Scan for the cell matching the given text and deliver its (x, y) coordinate at center. 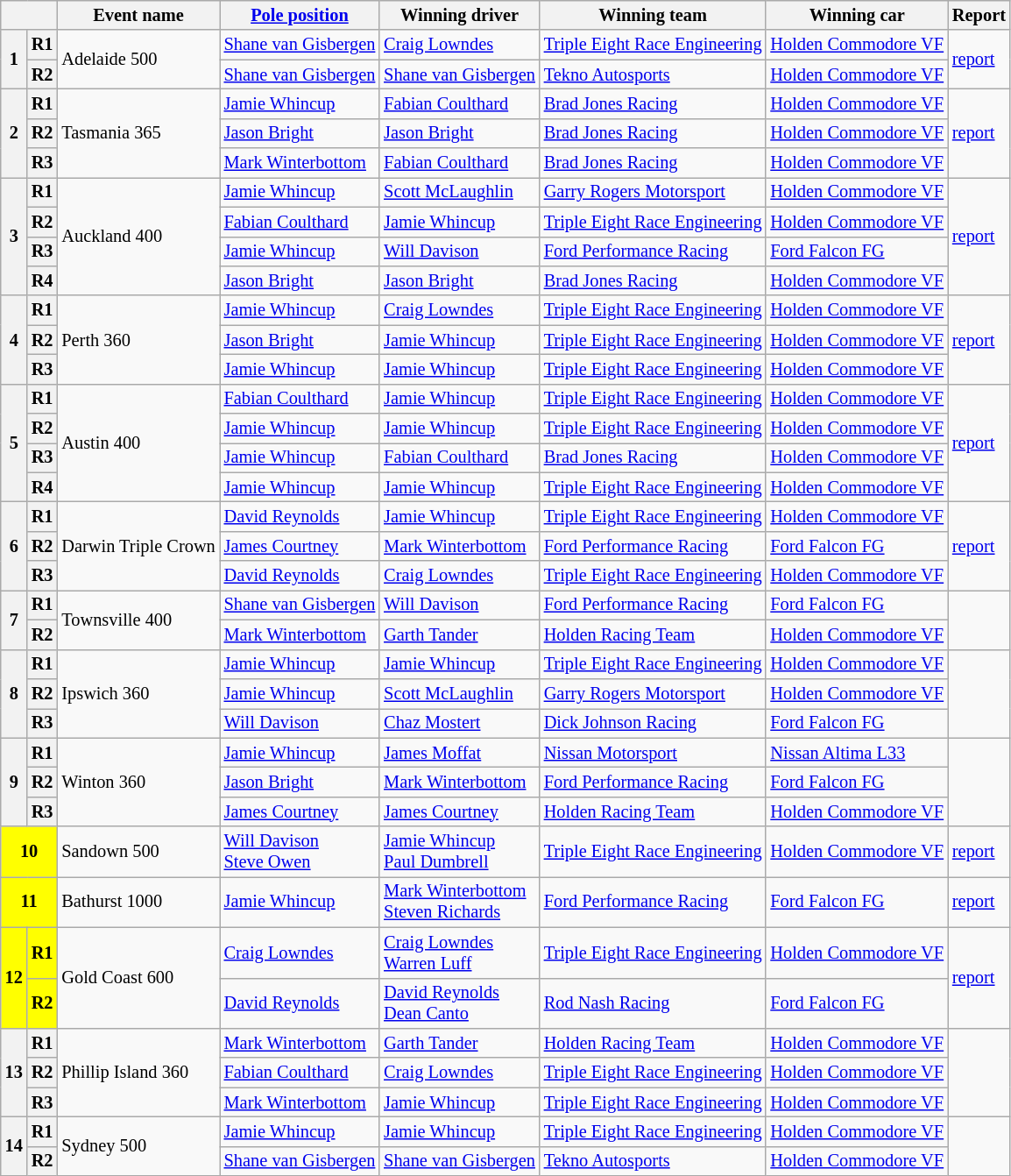
Event name (138, 15)
David Reynolds Dean Canto (459, 1003)
Gold Coast 600 (138, 978)
Mark Winterbottom Steven Richards (459, 902)
Pole position (300, 15)
Sandown 500 (138, 852)
Winton 360 (138, 782)
Bathurst 1000 (138, 902)
6 (14, 545)
Will Davison Steve Owen (300, 852)
Phillip Island 360 (138, 1073)
Dick Johnson Racing (654, 723)
Report (979, 15)
Nissan Motorsport (654, 753)
3 (14, 237)
1 (14, 60)
Winning car (857, 15)
12 (14, 978)
Jamie Whincup Paul Dumbrell (459, 852)
7 (14, 619)
14 (14, 1146)
Perth 360 (138, 340)
Craig Lowndes Warren Luff (459, 953)
Townsville 400 (138, 619)
Tasmania 365 (138, 133)
2 (14, 133)
Adelaide 500 (138, 60)
James Moffat (459, 753)
9 (14, 782)
Rod Nash Racing (654, 1003)
Winning driver (459, 15)
Nissan Altima L33 (857, 753)
Austin 400 (138, 443)
Ipswich 360 (138, 694)
Auckland 400 (138, 237)
5 (14, 443)
13 (14, 1073)
Chaz Mostert (459, 723)
Sydney 500 (138, 1146)
10 (30, 852)
Darwin Triple Crown (138, 545)
11 (30, 902)
4 (14, 340)
8 (14, 694)
Winning team (654, 15)
